Detect which cell encompasses the target text, then output its [X, Y] center coordinate. 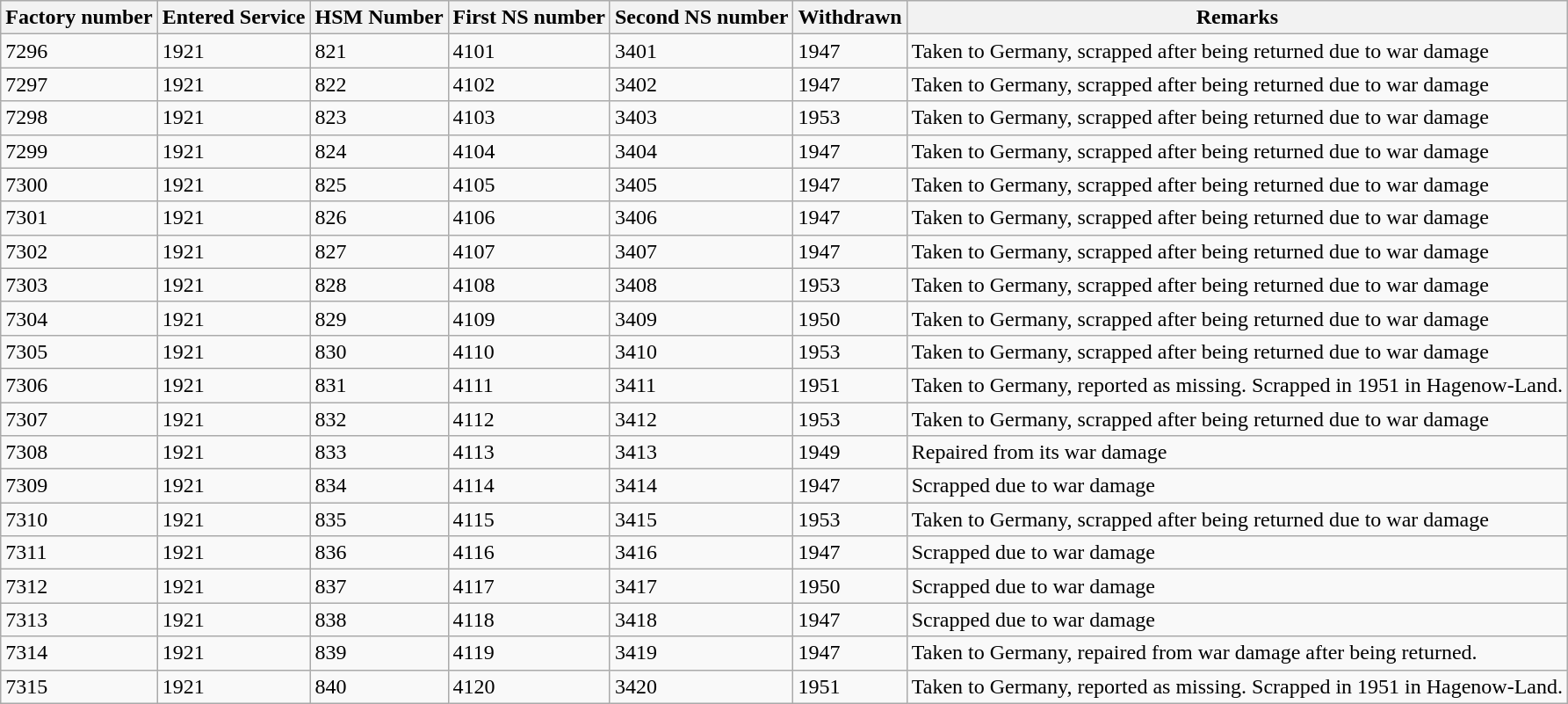
Factory number [79, 18]
4119 [529, 653]
823 [379, 118]
4118 [529, 620]
836 [379, 553]
4110 [529, 352]
3403 [701, 118]
4114 [529, 486]
7307 [79, 419]
7309 [79, 486]
4113 [529, 453]
7308 [79, 453]
3402 [701, 84]
4117 [529, 586]
3407 [701, 251]
3418 [701, 620]
4116 [529, 553]
4105 [529, 185]
Remarks [1237, 18]
4111 [529, 385]
840 [379, 686]
3412 [701, 419]
4115 [529, 519]
825 [379, 185]
3405 [701, 185]
4102 [529, 84]
832 [379, 419]
4112 [529, 419]
7305 [79, 352]
4109 [529, 318]
839 [379, 653]
4103 [529, 118]
838 [379, 620]
7296 [79, 51]
3414 [701, 486]
7302 [79, 251]
3410 [701, 352]
822 [379, 84]
3406 [701, 218]
7306 [79, 385]
4106 [529, 218]
3413 [701, 453]
7297 [79, 84]
HSM Number [379, 18]
830 [379, 352]
833 [379, 453]
3404 [701, 151]
4101 [529, 51]
7310 [79, 519]
7312 [79, 586]
7313 [79, 620]
7299 [79, 151]
7315 [79, 686]
835 [379, 519]
3401 [701, 51]
826 [379, 218]
7301 [79, 218]
3411 [701, 385]
Taken to Germany, repaired from war damage after being returned. [1237, 653]
3419 [701, 653]
4104 [529, 151]
7304 [79, 318]
7300 [79, 185]
831 [379, 385]
4120 [529, 686]
3420 [701, 686]
3408 [701, 285]
4107 [529, 251]
Withdrawn [850, 18]
Second NS number [701, 18]
1949 [850, 453]
First NS number [529, 18]
828 [379, 285]
824 [379, 151]
821 [379, 51]
7314 [79, 653]
3409 [701, 318]
827 [379, 251]
3416 [701, 553]
834 [379, 486]
7311 [79, 553]
Entered Service [234, 18]
4108 [529, 285]
829 [379, 318]
3415 [701, 519]
837 [379, 586]
3417 [701, 586]
Repaired from its war damage [1237, 453]
7298 [79, 118]
7303 [79, 285]
